Determine the [X, Y] coordinate at the center of the cell enclosing the given text.  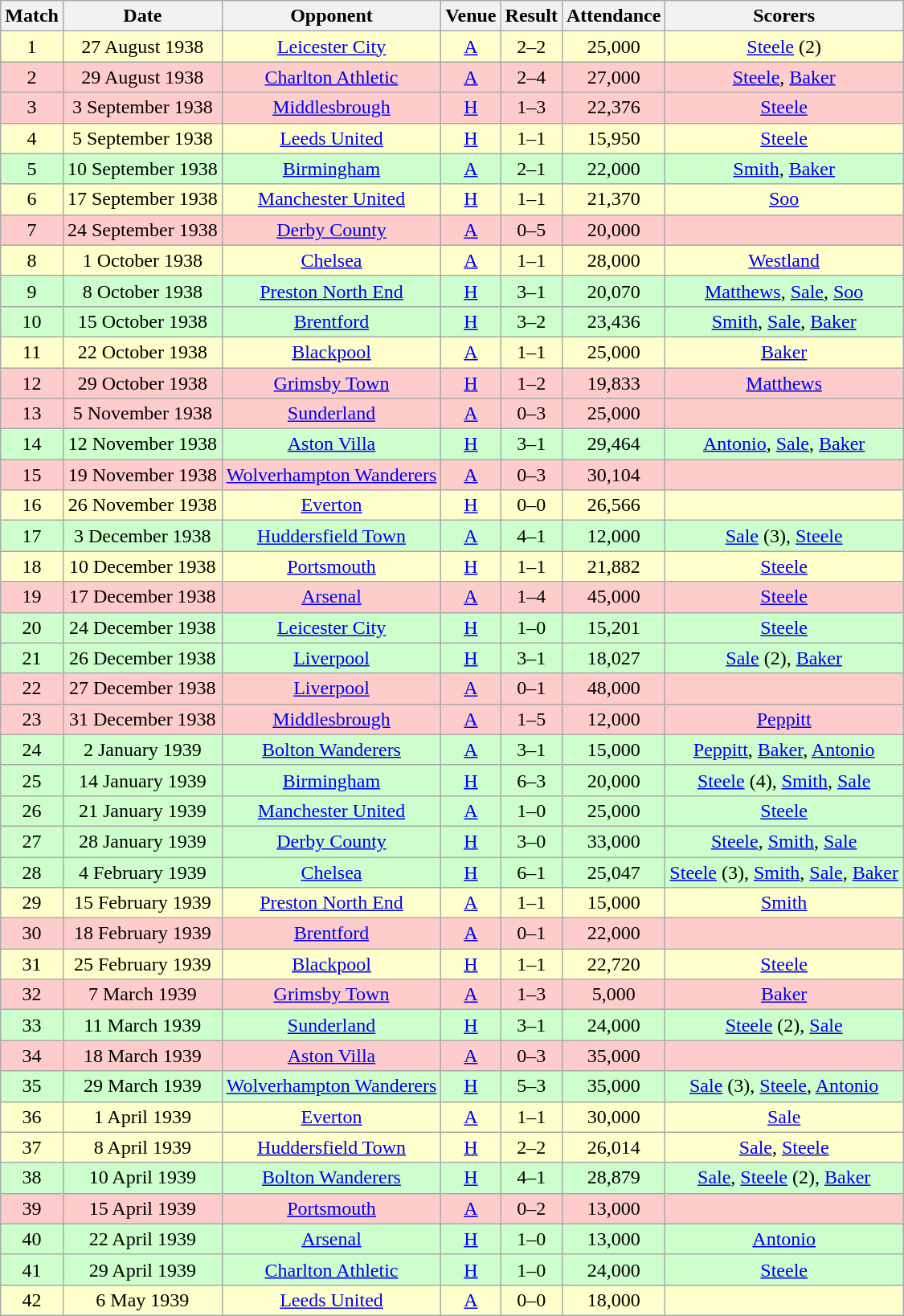
20 [32, 627]
1–4 [531, 597]
17 December 1938 [142, 597]
Sale, Steele [784, 1147]
5 [32, 169]
Soo [784, 199]
15 February 1939 [142, 903]
41 [32, 1269]
10 April 1939 [142, 1178]
35 [32, 1086]
3 December 1938 [142, 536]
23,436 [613, 321]
8 October 1938 [142, 291]
0–5 [531, 230]
Result [531, 16]
38 [32, 1178]
2 [32, 77]
30,000 [613, 1117]
3–0 [531, 841]
29 [32, 903]
29 August 1938 [142, 77]
33,000 [613, 841]
25 [32, 780]
Peppitt [784, 719]
Opponent [331, 16]
20,070 [613, 291]
31 [32, 964]
15 [32, 475]
26 December 1938 [142, 658]
2–1 [531, 169]
Peppitt, Baker, Antonio [784, 750]
Westland [784, 260]
25 February 1939 [142, 964]
10 [32, 321]
Steele (2), Sale [784, 1025]
Matthews [784, 383]
26 [32, 811]
Steele (3), Smith, Sale, Baker [784, 872]
24 September 1938 [142, 230]
21 January 1939 [142, 811]
26 November 1938 [142, 505]
Sale (3), Steele [784, 536]
25,047 [613, 872]
18 February 1939 [142, 934]
11 March 1939 [142, 1025]
17 September 1938 [142, 199]
42 [32, 1300]
19 November 1938 [142, 475]
5 November 1938 [142, 414]
27 August 1938 [142, 47]
29 April 1939 [142, 1269]
4 [32, 138]
Smith, Baker [784, 169]
2–4 [531, 77]
18 [32, 566]
22 [32, 689]
29 October 1938 [142, 383]
9 [32, 291]
33 [32, 1025]
29 March 1939 [142, 1086]
8 [32, 260]
Sale (3), Steele, Antonio [784, 1086]
5,000 [613, 995]
6–1 [531, 872]
30 [32, 934]
6 May 1939 [142, 1300]
39 [32, 1208]
Steele, Baker [784, 77]
28,879 [613, 1178]
Scorers [784, 16]
40 [32, 1239]
17 [32, 536]
21 [32, 658]
Sale (2), Baker [784, 658]
18 March 1939 [142, 1056]
Sale [784, 1117]
45,000 [613, 597]
1 October 1938 [142, 260]
31 December 1938 [142, 719]
Smith [784, 903]
5 September 1938 [142, 138]
5–3 [531, 1086]
28 January 1939 [142, 841]
Smith, Sale, Baker [784, 321]
10 September 1938 [142, 169]
Match [32, 16]
1–2 [531, 383]
34 [32, 1056]
11 [32, 352]
Steele (2) [784, 47]
30,104 [613, 475]
29,464 [613, 444]
Venue [471, 16]
1–5 [531, 719]
1 April 1939 [142, 1117]
21,370 [613, 199]
23 [32, 719]
Matthews, Sale, Soo [784, 291]
7 March 1939 [142, 995]
7 [32, 230]
Attendance [613, 16]
0–2 [531, 1208]
3 [32, 108]
16 [32, 505]
22,376 [613, 108]
15,201 [613, 627]
12 [32, 383]
18,027 [613, 658]
3–2 [531, 321]
15 October 1938 [142, 321]
4 February 1939 [142, 872]
Steele (4), Smith, Sale [784, 780]
27,000 [613, 77]
28,000 [613, 260]
6–3 [531, 780]
3 September 1938 [142, 108]
8 April 1939 [142, 1147]
15 April 1939 [142, 1208]
21,882 [613, 566]
22 April 1939 [142, 1239]
6 [32, 199]
22,720 [613, 964]
18,000 [613, 1300]
24 [32, 750]
Antonio [784, 1239]
19 [32, 597]
24 December 1938 [142, 627]
15,950 [613, 138]
27 [32, 841]
32 [32, 995]
27 December 1938 [142, 689]
Antonio, Sale, Baker [784, 444]
19,833 [613, 383]
28 [32, 872]
37 [32, 1147]
13 [32, 414]
48,000 [613, 689]
Date [142, 16]
10 December 1938 [142, 566]
22 October 1938 [142, 352]
12 November 1938 [142, 444]
14 [32, 444]
2 January 1939 [142, 750]
14 January 1939 [142, 780]
1 [32, 47]
26,566 [613, 505]
26,014 [613, 1147]
36 [32, 1117]
Sale, Steele (2), Baker [784, 1178]
Steele, Smith, Sale [784, 841]
